From the cell containing the given text, extract its center point as (X, Y) coordinate. 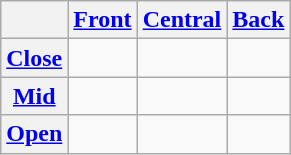
Back (258, 20)
Front (102, 20)
Central (182, 20)
Close (34, 58)
Open (34, 134)
Mid (34, 96)
